From the cell containing the given text, extract its center point as [X, Y] coordinate. 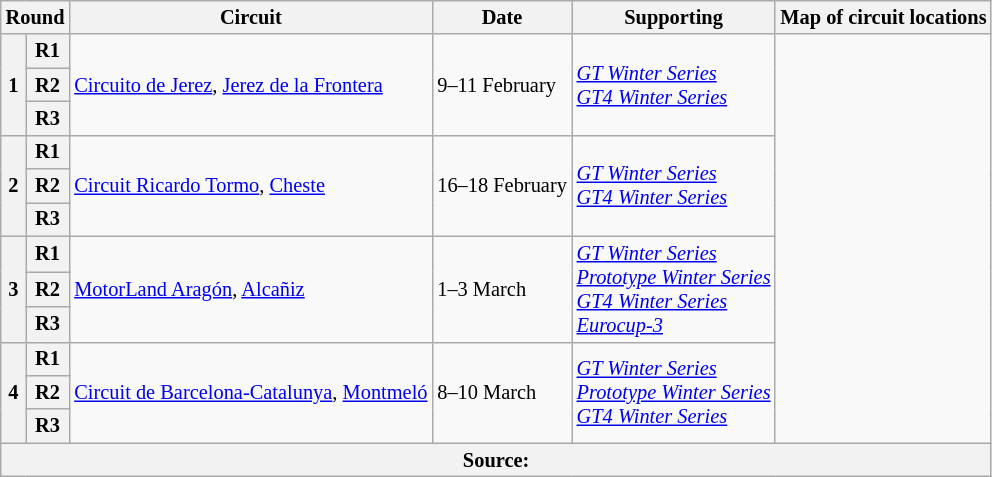
8–10 March [502, 392]
MotorLand Aragón, Alcañiz [250, 289]
3 [14, 289]
Circuito de Jerez, Jerez de la Frontera [250, 84]
GT Winter SeriesPrototype Winter SeriesGT4 Winter Series [674, 392]
Circuit de Barcelona-Catalunya, Montmeló [250, 392]
9–11 February [502, 84]
Circuit Ricardo Tormo, Cheste [250, 186]
GT Winter SeriesPrototype Winter SeriesGT4 Winter SeriesEurocup-3 [674, 289]
Supporting [674, 17]
2 [14, 186]
16–18 February [502, 186]
Map of circuit locations [883, 17]
1–3 March [502, 289]
Round [36, 17]
Circuit [250, 17]
1 [14, 84]
Date [502, 17]
Source: [496, 460]
4 [14, 392]
